For the text-containing cell, return its midpoint in [X, Y] coordinate format. 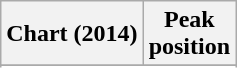
Peak position [189, 34]
Chart (2014) [72, 34]
